Search for the cell housing the specified text and yield its (x, y) center coordinate. 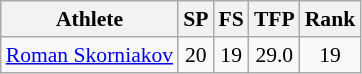
SP (196, 19)
20 (196, 55)
Athlete (90, 19)
29.0 (274, 55)
Roman Skorniakov (90, 55)
FS (230, 19)
TFP (274, 19)
Rank (330, 19)
